From the cell containing the given text, extract its center point as [x, y] coordinate. 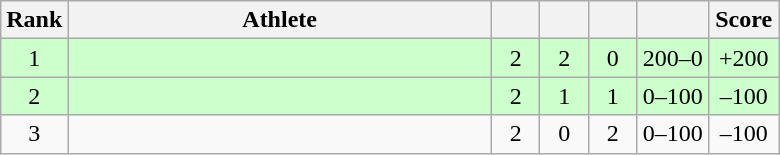
3 [34, 134]
Rank [34, 20]
Score [744, 20]
200–0 [672, 58]
+200 [744, 58]
Athlete [280, 20]
